Scan for the cell matching the given text and deliver its [x, y] coordinate at center. 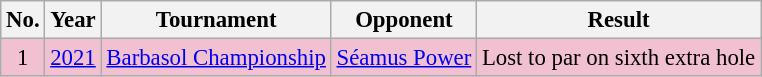
Opponent [404, 20]
No. [23, 20]
Barbasol Championship [216, 58]
Lost to par on sixth extra hole [619, 58]
Séamus Power [404, 58]
Year [73, 20]
1 [23, 58]
Tournament [216, 20]
2021 [73, 58]
Result [619, 20]
